Capture the cell that displays the provided text and extract its (x, y) central coordinate. 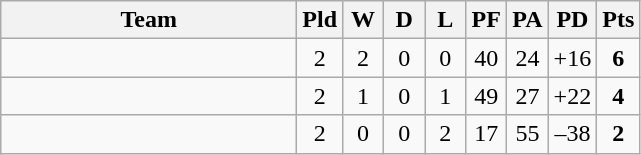
27 (528, 96)
17 (486, 134)
40 (486, 58)
PF (486, 20)
24 (528, 58)
W (364, 20)
L (446, 20)
D (404, 20)
PD (572, 20)
PA (528, 20)
+22 (572, 96)
Pld (320, 20)
55 (528, 134)
49 (486, 96)
6 (618, 58)
Pts (618, 20)
–38 (572, 134)
4 (618, 96)
Team (149, 20)
+16 (572, 58)
